Scan for the cell matching the given text and deliver its [x, y] coordinate at center. 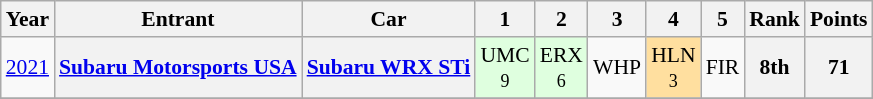
5 [723, 19]
HLN3 [673, 68]
WHP [617, 68]
Points [839, 19]
4 [673, 19]
2 [562, 19]
UMC9 [504, 68]
Subaru Motorsports USA [178, 68]
2021 [28, 68]
8th [774, 68]
ERX6 [562, 68]
3 [617, 19]
Year [28, 19]
Car [389, 19]
Subaru WRX STi [389, 68]
Rank [774, 19]
71 [839, 68]
Entrant [178, 19]
1 [504, 19]
FIR [723, 68]
